Return (X, Y) of the center of cell containing provided text 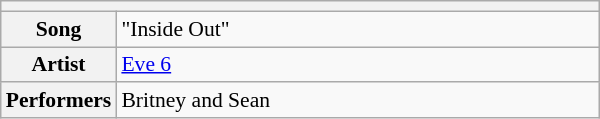
Artist (59, 65)
Eve 6 (358, 65)
Performers (59, 101)
"Inside Out" (358, 29)
Song (59, 29)
Britney and Sean (358, 101)
